Return the [x, y] coordinate for the center point of the cell that contains the specified text.  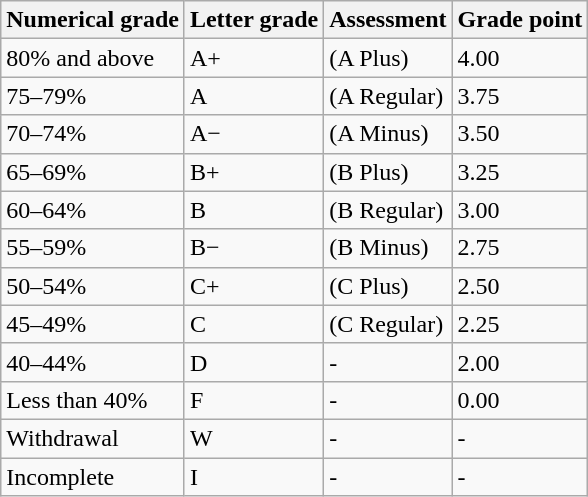
F [254, 400]
(A Plus) [388, 58]
D [254, 362]
65–69% [93, 172]
3.50 [520, 134]
Withdrawal [93, 438]
2.50 [520, 286]
A+ [254, 58]
A− [254, 134]
(B Minus) [388, 248]
Letter grade [254, 20]
Assessment [388, 20]
55–59% [93, 248]
(B Plus) [388, 172]
(A Regular) [388, 96]
45–49% [93, 324]
(C Regular) [388, 324]
2.75 [520, 248]
70–74% [93, 134]
80% and above [93, 58]
40–44% [93, 362]
3.00 [520, 210]
Grade point [520, 20]
4.00 [520, 58]
W [254, 438]
(B Regular) [388, 210]
Numerical grade [93, 20]
75–79% [93, 96]
3.25 [520, 172]
50–54% [93, 286]
C [254, 324]
B+ [254, 172]
B− [254, 248]
2.25 [520, 324]
3.75 [520, 96]
(A Minus) [388, 134]
C+ [254, 286]
(C Plus) [388, 286]
0.00 [520, 400]
A [254, 96]
B [254, 210]
I [254, 477]
2.00 [520, 362]
Incomplete [93, 477]
60–64% [93, 210]
Less than 40% [93, 400]
